Extract the (x, y) coordinate from the center of the cell holding the provided text.  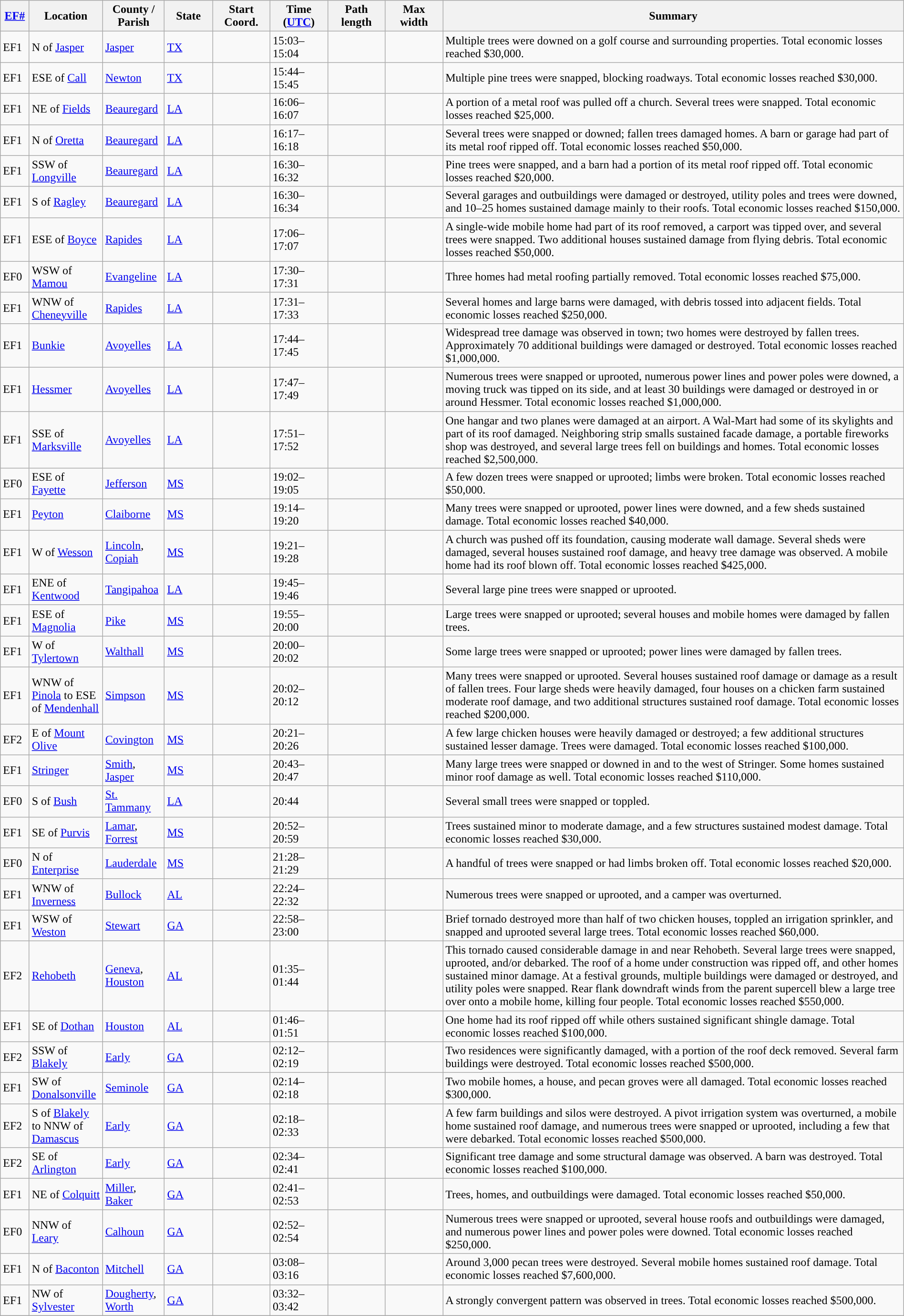
WSW of Weston (66, 925)
21:28–21:29 (298, 863)
15:03–15:04 (298, 47)
19:02–19:05 (298, 483)
Seminole (134, 1088)
Simpson (134, 695)
20:02–20:12 (298, 695)
Several small trees were snapped or toppled. (673, 801)
Peyton (66, 515)
N of Oretta (66, 140)
NE of Colquitt (66, 1194)
ESE of Fayette (66, 483)
SW of Donalsonville (66, 1088)
Smith, Jasper (134, 771)
Claiborne (134, 515)
NW of Sylvester (66, 1300)
22:58–23:00 (298, 925)
17:06–17:07 (298, 239)
Miller, Baker (134, 1194)
WNW of Pinola to ESE of Mendenhall (66, 695)
Many trees were snapped or uprooted, power lines were downed, and a few sheds sustained damage. Total economic losses reached $40,000. (673, 515)
02:34–02:41 (298, 1163)
WNW of Cheneyville (66, 308)
Time (UTC) (298, 16)
Dougherty, Worth (134, 1300)
Mitchell (134, 1269)
ESE of Call (66, 78)
16:17–16:18 (298, 140)
Two mobile homes, a house, and pecan groves were all damaged. Total economic losses reached $300,000. (673, 1088)
S of Blakely to NNW of Damascus (66, 1126)
22:24–22:32 (298, 894)
State (189, 16)
Max width (414, 16)
N of Jasper (66, 47)
02:12–02:19 (298, 1058)
Hessmer (66, 389)
SE of Purvis (66, 833)
SSW of Blakely (66, 1058)
02:18–02:33 (298, 1126)
ENE of Kentwood (66, 589)
17:47–17:49 (298, 389)
N of Enterprise (66, 863)
20:21–20:26 (298, 739)
17:44–17:45 (298, 345)
Lincoln, Copiah (134, 552)
Numerous trees were snapped or uprooted, and a camper was overturned. (673, 894)
Location (66, 16)
Newton (134, 78)
One home had its roof ripped off while others sustained significant shingle damage. Total economic losses reached $100,000. (673, 1026)
SSW of Longville (66, 171)
ESE of Magnolia (66, 621)
17:51–17:52 (298, 440)
Several homes and large barns were damaged, with debris tossed into adjacent fields. Total economic losses reached $250,000. (673, 308)
WSW of Mamou (66, 277)
03:08–03:16 (298, 1269)
N of Baconton (66, 1269)
20:00–20:02 (298, 651)
Calhoun (134, 1232)
S of Ragley (66, 202)
Around 3,000 pecan trees were destroyed. Several mobile homes sustained roof damage. Total economic losses reached $7,600,000. (673, 1269)
Three homes had metal roofing partially removed. Total economic losses reached $75,000. (673, 277)
Stewart (134, 925)
20:44 (298, 801)
EF# (15, 16)
Large trees were snapped or uprooted; several houses and mobile homes were damaged by fallen trees. (673, 621)
16:06–16:07 (298, 109)
19:45–19:46 (298, 589)
Trees, homes, and outbuildings were damaged. Total economic losses reached $50,000. (673, 1194)
NNW of Leary (66, 1232)
WNW of Inverness (66, 894)
20:52–20:59 (298, 833)
20:43–20:47 (298, 771)
W of Wesson (66, 552)
19:14–19:20 (298, 515)
A portion of a metal roof was pulled off a church. Several trees were snapped. Total economic losses reached $25,000. (673, 109)
03:32–03:42 (298, 1300)
Several large pine trees were snapped or uprooted. (673, 589)
Multiple trees were downed on a golf course and surrounding properties. Total economic losses reached $30,000. (673, 47)
15:44–15:45 (298, 78)
Lauderdale (134, 863)
Geneva, Houston (134, 976)
Some large trees were snapped or uprooted; power lines were damaged by fallen trees. (673, 651)
16:30–16:34 (298, 202)
Tangipahoa (134, 589)
Bunkie (66, 345)
SE of Dothan (66, 1026)
Stringer (66, 771)
Walthall (134, 651)
SSE of Marksville (66, 440)
Summary (673, 16)
NE of Fields (66, 109)
01:46–01:51 (298, 1026)
Pike (134, 621)
02:14–02:18 (298, 1088)
S of Bush (66, 801)
Rehobeth (66, 976)
Evangeline (134, 277)
Trees sustained minor to moderate damage, and a few structures sustained modest damage. Total economic losses reached $30,000. (673, 833)
SE of Arlington (66, 1163)
02:41–02:53 (298, 1194)
Significant tree damage and some structural damage was observed. A barn was destroyed. Total economic losses reached $100,000. (673, 1163)
County / Parish (134, 16)
ESE of Boyce (66, 239)
Lamar, Forrest (134, 833)
Houston (134, 1026)
01:35–01:44 (298, 976)
02:52–02:54 (298, 1232)
Pine trees were snapped, and a barn had a portion of its metal roof ripped off. Total economic losses reached $20,000. (673, 171)
St. Tammany (134, 801)
19:21–19:28 (298, 552)
E of Mount Olive (66, 739)
Multiple pine trees were snapped, blocking roadways. Total economic losses reached $30,000. (673, 78)
Start Coord. (241, 16)
A few dozen trees were snapped or uprooted; limbs were broken. Total economic losses reached $50,000. (673, 483)
17:30–17:31 (298, 277)
Bullock (134, 894)
Jasper (134, 47)
A strongly convergent pattern was observed in trees. Total economic losses reached $500,000. (673, 1300)
17:31–17:33 (298, 308)
19:55–20:00 (298, 621)
16:30–16:32 (298, 171)
Covington (134, 739)
W of Tylertown (66, 651)
Path length (357, 16)
A handful of trees were snapped or had limbs broken off. Total economic losses reached $20,000. (673, 863)
Jefferson (134, 483)
